Return the (x, y) coordinate for the center point of the cell that contains the specified text.  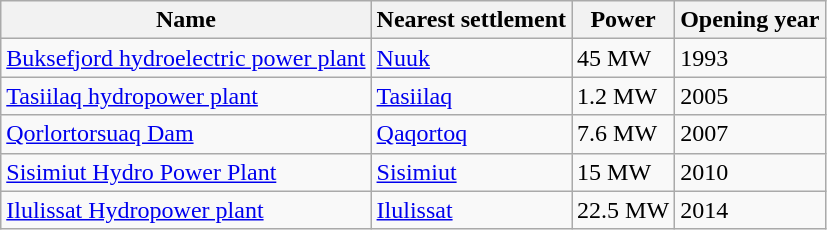
Nuuk (472, 58)
22.5 MW (624, 210)
Tasiilaq (472, 96)
Power (624, 20)
Buksefjord hydroelectric power plant (186, 58)
Sisimiut Hydro Power Plant (186, 172)
1.2 MW (624, 96)
2007 (750, 134)
15 MW (624, 172)
Qorlortorsuaq Dam (186, 134)
7.6 MW (624, 134)
Qaqortoq (472, 134)
2010 (750, 172)
2014 (750, 210)
2005 (750, 96)
Sisimiut (472, 172)
Name (186, 20)
45 MW (624, 58)
Tasiilaq hydropower plant (186, 96)
Ilulissat Hydropower plant (186, 210)
Nearest settlement (472, 20)
Ilulissat (472, 210)
1993 (750, 58)
Opening year (750, 20)
